Scan for the cell matching the given text and deliver its (X, Y) coordinate at center. 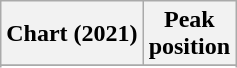
Chart (2021) (72, 34)
Peakposition (189, 34)
